Locate the cell with the specified text and output its [X, Y] center coordinate. 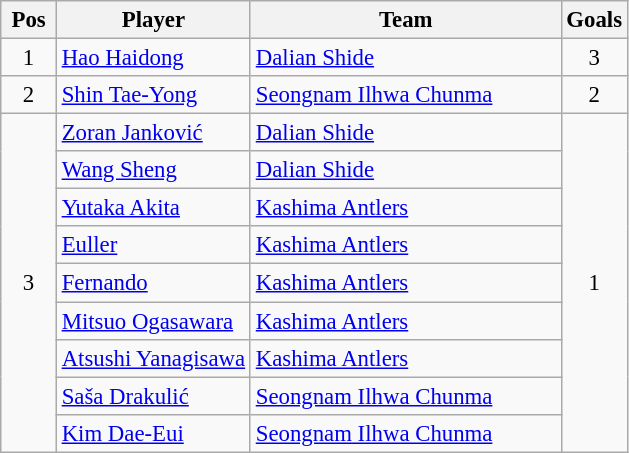
Team [406, 20]
Kim Dae-Eui [153, 433]
Wang Sheng [153, 170]
Pos [29, 20]
Hao Haidong [153, 58]
Player [153, 20]
Mitsuo Ogasawara [153, 321]
Zoran Janković [153, 133]
Shin Tae-Yong [153, 95]
Euller [153, 245]
Saša Drakulić [153, 396]
Yutaka Akita [153, 208]
Atsushi Yanagisawa [153, 358]
Goals [594, 20]
Fernando [153, 283]
